Extract the [x, y] coordinate from the center of the cell holding the provided text.  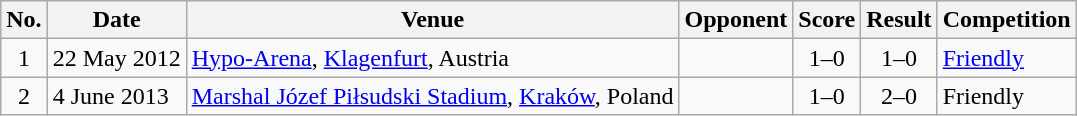
Score [827, 20]
No. [24, 20]
Result [899, 20]
Venue [432, 20]
Hypo-Arena, Klagenfurt, Austria [432, 58]
1 [24, 58]
2–0 [899, 96]
2 [24, 96]
22 May 2012 [116, 58]
Date [116, 20]
Opponent [736, 20]
4 June 2013 [116, 96]
Competition [1006, 20]
Marshal Józef Piłsudski Stadium, Kraków, Poland [432, 96]
